Return the (X, Y) coordinate for the center point of the cell that contains the specified text.  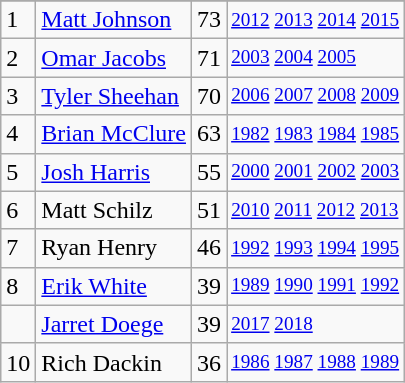
Omar Jacobs (114, 58)
36 (210, 362)
Erik White (114, 286)
3 (18, 96)
4 (18, 134)
1 (18, 20)
10 (18, 362)
1982 1983 1984 1985 (316, 134)
2012 2013 2014 2015 (316, 20)
1986 1987 1988 1989 (316, 362)
1989 1990 1991 1992 (316, 286)
Tyler Sheehan (114, 96)
Ryan Henry (114, 248)
7 (18, 248)
63 (210, 134)
2000 2001 2002 2003 (316, 172)
2010 2011 2012 2013 (316, 210)
73 (210, 20)
5 (18, 172)
2 (18, 58)
1992 1993 1994 1995 (316, 248)
8 (18, 286)
Matt Johnson (114, 20)
71 (210, 58)
Josh Harris (114, 172)
55 (210, 172)
Rich Dackin (114, 362)
46 (210, 248)
2017 2018 (316, 324)
Brian McClure (114, 134)
70 (210, 96)
6 (18, 210)
Jarret Doege (114, 324)
2003 2004 2005 (316, 58)
51 (210, 210)
Matt Schilz (114, 210)
2006 2007 2008 2009 (316, 96)
